Return the [x, y] coordinate for the center point of the cell that contains the specified text.  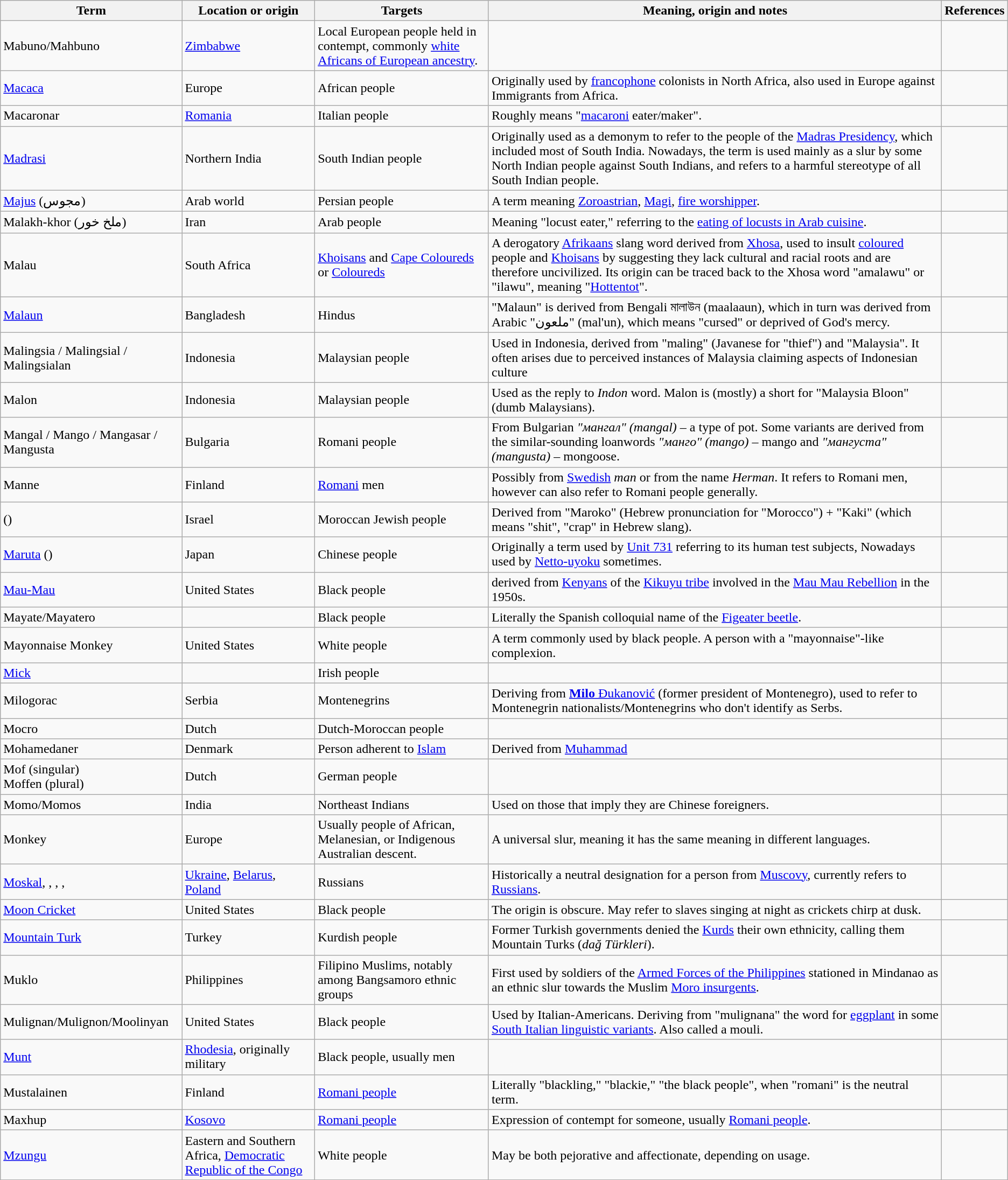
Malaun [92, 315]
Romani men [402, 485]
Literally "blackling," "blackie," "the black people", when "romani" is the neutral term. [715, 1092]
Moon Cricket [92, 910]
Kurdish people [402, 937]
Kosovo [249, 1120]
References [975, 11]
Majus (مجوس) [92, 201]
Northern India [249, 158]
Italian people [402, 116]
Dutch-Moroccan people [402, 729]
Chinese people [402, 555]
Meaning "locust eater," referring to the eating of locusts in Arab cuisine. [715, 222]
Filipino Muslims, notably among Bangsamoro ethnic groups [402, 980]
Mulignan/Mulignon/Moolinyan [92, 1022]
Location or origin [249, 11]
A term commonly used by black people. A person with a "mayonnaise"-like complexion. [715, 645]
Mayate/Mayatero [92, 617]
Mzungu [92, 1155]
South Indian people [402, 158]
Mayonnaise Monkey [92, 645]
Macaronar [92, 116]
The origin is obscure. May refer to slaves singing at night as crickets chirp at dusk. [715, 910]
First used by soldiers of the Armed Forces of the Philippines stationed in Mindanao as an ethnic slur towards the Muslim Moro insurgents. [715, 980]
Philippines [249, 980]
Term [92, 11]
Romania [249, 116]
Originally used by francophone colonists in North Africa, also used in Europe against Immigrants from Africa. [715, 88]
Rhodesia, originally military [249, 1057]
Derived from "Maroko" (Hebrew pronunciation for "Morocco") + "Kaki" (which means "shit", "crap" in Hebrew slang). [715, 519]
Irish people [402, 673]
Mocro [92, 729]
Used on those that imply they are Chinese foreigners. [715, 805]
Arab people [402, 222]
Mau-Mau [92, 589]
Maruta () [92, 555]
Moskal, , , , [92, 882]
Derived from Muhammad [715, 749]
Possibly from Swedish man or from the name Herman. It refers to Romani men, however can also refer to Romani people generally. [715, 485]
Monkey [92, 840]
Montenegrins [402, 700]
Used as the reply to Indon word. Malon is (mostly) a short for "Malaysia Bloon" (dumb Malaysians). [715, 400]
Meaning, origin and notes [715, 11]
Japan [249, 555]
India [249, 805]
Russians [402, 882]
Momo/Momos [92, 805]
Used by Italian-Americans. Deriving from "mulignana" the word for eggplant in some South Italian linguistic variants. Also called a mouli. [715, 1022]
Historically a neutral designation for a person from Muscovy, currently refers to Russians. [715, 882]
Serbia [249, 700]
Mohamedaner [92, 749]
() [92, 519]
Local European people held in contempt, commonly white Africans of European ancestry. [402, 46]
Northeast Indians [402, 805]
Mabuno/Mahbuno [92, 46]
Manne [92, 485]
Maxhup [92, 1120]
Black people, usually men [402, 1057]
Expression of contempt for someone, usually Romani people. [715, 1120]
African people [402, 88]
A universal slur, meaning it has the same meaning in different languages. [715, 840]
Iran [249, 222]
Malingsia / Malingsial / Malingsialan [92, 358]
Mountain Turk [92, 937]
Muklo [92, 980]
Usually people of African, Melanesian, or Indigenous Australian descent. [402, 840]
Ukraine, Belarus, Poland [249, 882]
derived from Kenyans of the Kikuyu tribe involved in the Mau Mau Rebellion in the 1950s. [715, 589]
Literally the Spanish colloquial name of the Figeater beetle. [715, 617]
Mick [92, 673]
Hindus [402, 315]
Turkey [249, 937]
Originally a term used by Unit 731 referring to its human test subjects, Nowadays used by Netto-uyoku sometimes. [715, 555]
Malau [92, 265]
Former Turkish governments denied the Kurds their own ethnicity, calling them Mountain Turks (dağ Türkleri). [715, 937]
Mustalainen [92, 1092]
Bangladesh [249, 315]
Moroccan Jewish people [402, 519]
Khoisans and Cape Coloureds or Coloureds [402, 265]
Mangal / Mango / Mangasar / Mangusta [92, 442]
Madrasi [92, 158]
South Africa [249, 265]
Arab world [249, 201]
Israel [249, 519]
A term meaning Zoroastrian, Magi, fire worshipper. [715, 201]
May be both pejorative and affectionate, depending on usage. [715, 1155]
Macaca [92, 88]
Denmark [249, 749]
Targets [402, 11]
Roughly means "macaroni eater/maker". [715, 116]
Malakh-khor (ملخ خور) [92, 222]
Persian people [402, 201]
Milogorac [92, 700]
Eastern and Southern Africa, Democratic Republic of the Congo [249, 1155]
Malon [92, 400]
Munt [92, 1057]
Mof (singular)Moffen (plural) [92, 777]
German people [402, 777]
Person adherent to Islam [402, 749]
Deriving from Milo Đukanović (former president of Montenegro), used to refer to Montenegrin nationalists/Montenegrins who don't identify as Serbs. [715, 700]
Bulgaria [249, 442]
Zimbabwe [249, 46]
